Scan for the cell matching the given text and deliver its [X, Y] coordinate at center. 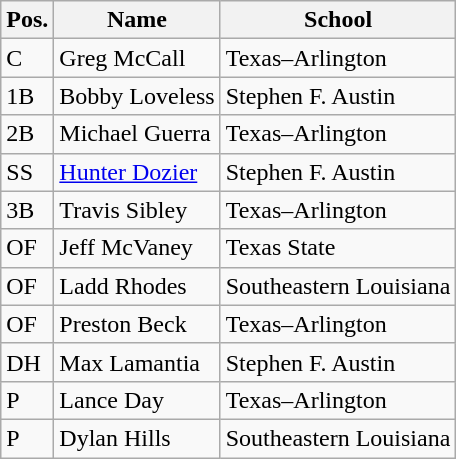
2B [28, 134]
Travis Sibley [137, 210]
Hunter Dozier [137, 172]
Dylan Hills [137, 438]
Michael Guerra [137, 134]
Texas State [338, 248]
Lance Day [137, 400]
Preston Beck [137, 324]
Bobby Loveless [137, 96]
C [28, 58]
Pos. [28, 20]
DH [28, 362]
Greg McCall [137, 58]
3B [28, 210]
Jeff McVaney [137, 248]
1B [28, 96]
School [338, 20]
Name [137, 20]
SS [28, 172]
Max Lamantia [137, 362]
Ladd Rhodes [137, 286]
